Return [X, Y] of the center of cell containing provided text 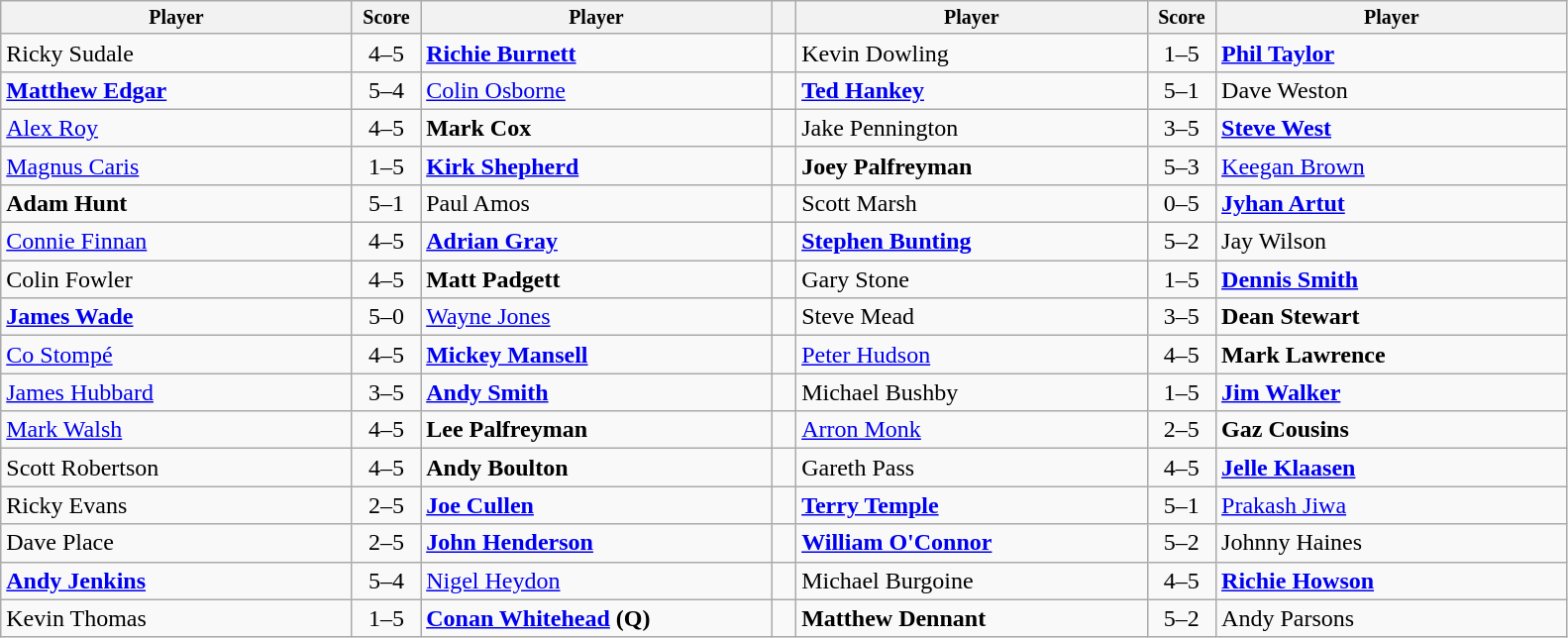
Lee Palfreyman [596, 430]
Dennis Smith [1392, 279]
Andy Boulton [596, 468]
Michael Bushby [972, 392]
Scott Marsh [972, 203]
Michael Burgoine [972, 581]
Wayne Jones [596, 317]
0–5 [1181, 203]
Mark Walsh [176, 430]
John Henderson [596, 543]
Andy Smith [596, 392]
Gary Stone [972, 279]
Adam Hunt [176, 203]
Matthew Edgar [176, 90]
Dave Weston [1392, 90]
Stephen Bunting [972, 242]
Kirk Shepherd [596, 165]
Conan Whitehead (Q) [596, 618]
Phil Taylor [1392, 53]
Jim Walker [1392, 392]
Joe Cullen [596, 505]
Kevin Dowling [972, 53]
Scott Robertson [176, 468]
Alex Roy [176, 128]
Ricky Sudale [176, 53]
William O'Connor [972, 543]
Nigel Heydon [596, 581]
Jay Wilson [1392, 242]
Mark Cox [596, 128]
James Wade [176, 317]
Arron Monk [972, 430]
Colin Fowler [176, 279]
Jyhan Artut [1392, 203]
Matt Padgett [596, 279]
Keegan Brown [1392, 165]
Connie Finnan [176, 242]
Andy Jenkins [176, 581]
Peter Hudson [972, 355]
Paul Amos [596, 203]
Andy Parsons [1392, 618]
Joey Palfreyman [972, 165]
Co Stompé [176, 355]
Steve Mead [972, 317]
James Hubbard [176, 392]
Richie Howson [1392, 581]
Kevin Thomas [176, 618]
Adrian Gray [596, 242]
5–3 [1181, 165]
Terry Temple [972, 505]
Prakash Jiwa [1392, 505]
Matthew Dennant [972, 618]
Colin Osborne [596, 90]
Mark Lawrence [1392, 355]
5–0 [386, 317]
Dave Place [176, 543]
Johnny Haines [1392, 543]
Mickey Mansell [596, 355]
Richie Burnett [596, 53]
Dean Stewart [1392, 317]
Jake Pennington [972, 128]
Steve West [1392, 128]
Gareth Pass [972, 468]
Ted Hankey [972, 90]
Magnus Caris [176, 165]
Ricky Evans [176, 505]
Gaz Cousins [1392, 430]
Jelle Klaasen [1392, 468]
